Search for the cell housing the specified text and yield its [X, Y] center coordinate. 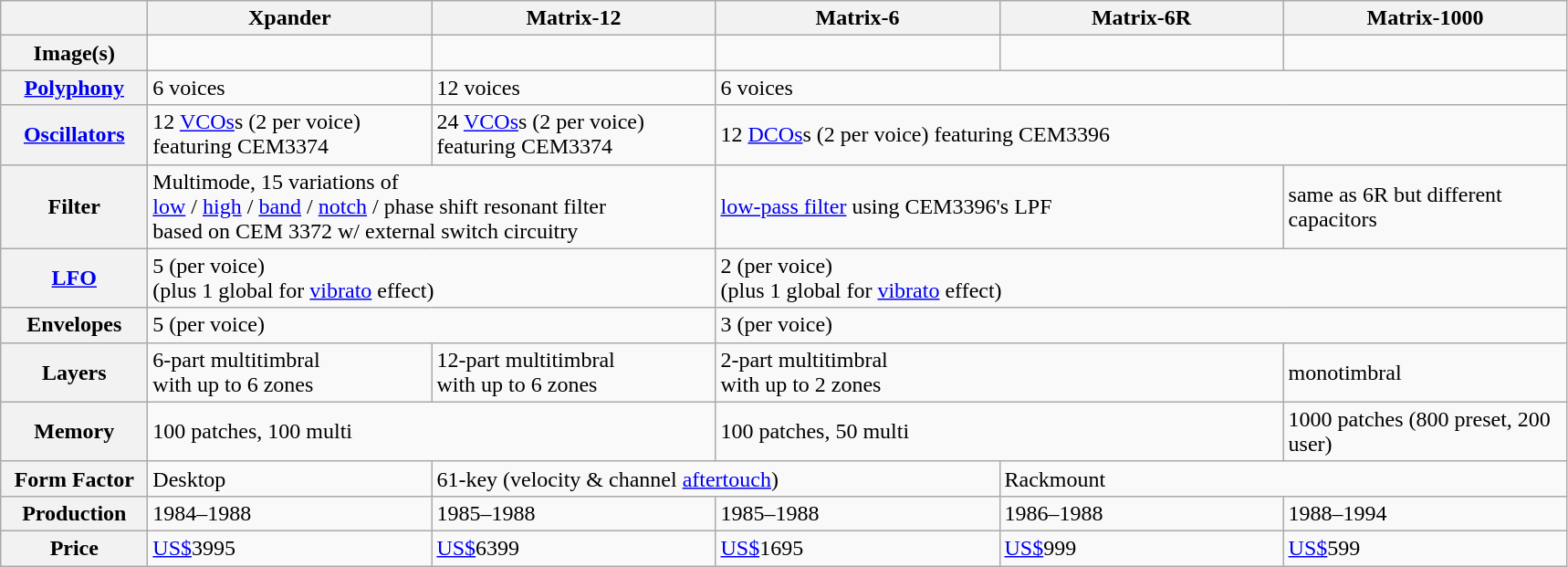
Price [75, 548]
12 VCOss (2 per voice) featuring CEM3374 [290, 135]
US$3995 [290, 548]
Matrix-12 [573, 18]
Desktop [290, 478]
Polyphony [75, 88]
5 (per voice) [432, 325]
Memory [75, 431]
100 patches, 50 multi [999, 431]
2-part multitimbral with up to 2 zones [999, 373]
Matrix-6R [1141, 18]
US$6399 [573, 548]
low-pass filter using CEM3396's LPF [999, 206]
1000 patches (800 preset, 200 user) [1426, 431]
Oscillators [75, 135]
100 patches, 100 multi [432, 431]
US$999 [1141, 548]
Layers [75, 373]
Multimode, 15 variations of low / high / band / notch / phase shift resonant filter based on CEM 3372 w/ external switch circuitry [432, 206]
12 voices [573, 88]
Rackmount [1283, 478]
1984–1988 [290, 513]
LFO [75, 278]
24 VCOss (2 per voice) featuring CEM3374 [573, 135]
1988–1994 [1426, 513]
Production [75, 513]
12-part multitimbral with up to 6 zones [573, 373]
Image(s) [75, 53]
monotimbral [1426, 373]
Xpander [290, 18]
US$1695 [858, 548]
2 (per voice) (plus 1 global for vibrato effect) [1141, 278]
US$599 [1426, 548]
Filter [75, 206]
3 (per voice) [1141, 325]
1986–1988 [1141, 513]
Envelopes [75, 325]
61-key (velocity & channel aftertouch) [716, 478]
5 (per voice) (plus 1 global for vibrato effect) [432, 278]
Form Factor [75, 478]
6-part multitimbral with up to 6 zones [290, 373]
Matrix-1000 [1426, 18]
same as 6R but different capacitors [1426, 206]
Matrix-6 [858, 18]
12 DCOss (2 per voice) featuring CEM3396 [1141, 135]
